Identify which cell holds the provided text, then report its [X, Y] central coordinate. 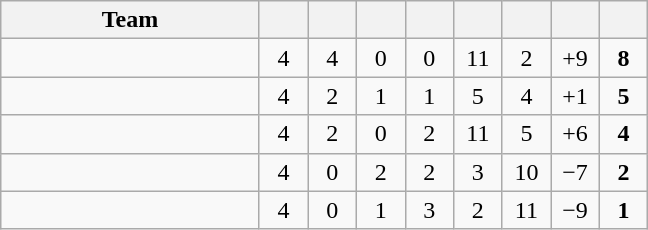
−7 [576, 172]
10 [526, 172]
+9 [576, 58]
8 [624, 58]
+6 [576, 134]
Team [130, 20]
+1 [576, 96]
−9 [576, 210]
